Extract the (X, Y) coordinate from the center of the cell holding the provided text.  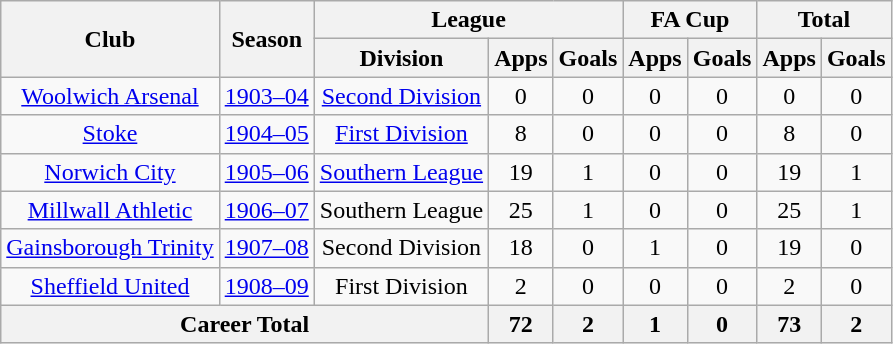
Sheffield United (110, 286)
Gainsborough Trinity (110, 248)
Career Total (245, 324)
1905–06 (266, 172)
Norwich City (110, 172)
73 (789, 324)
1907–08 (266, 248)
18 (521, 248)
1908–09 (266, 286)
1906–07 (266, 210)
Season (266, 39)
Millwall Athletic (110, 210)
1903–04 (266, 96)
Division (401, 58)
1904–05 (266, 134)
Stoke (110, 134)
FA Cup (690, 20)
72 (521, 324)
Total (824, 20)
League (468, 20)
Woolwich Arsenal (110, 96)
Club (110, 39)
